Output the (x, y) coordinate of the center of the cell containing the given text.  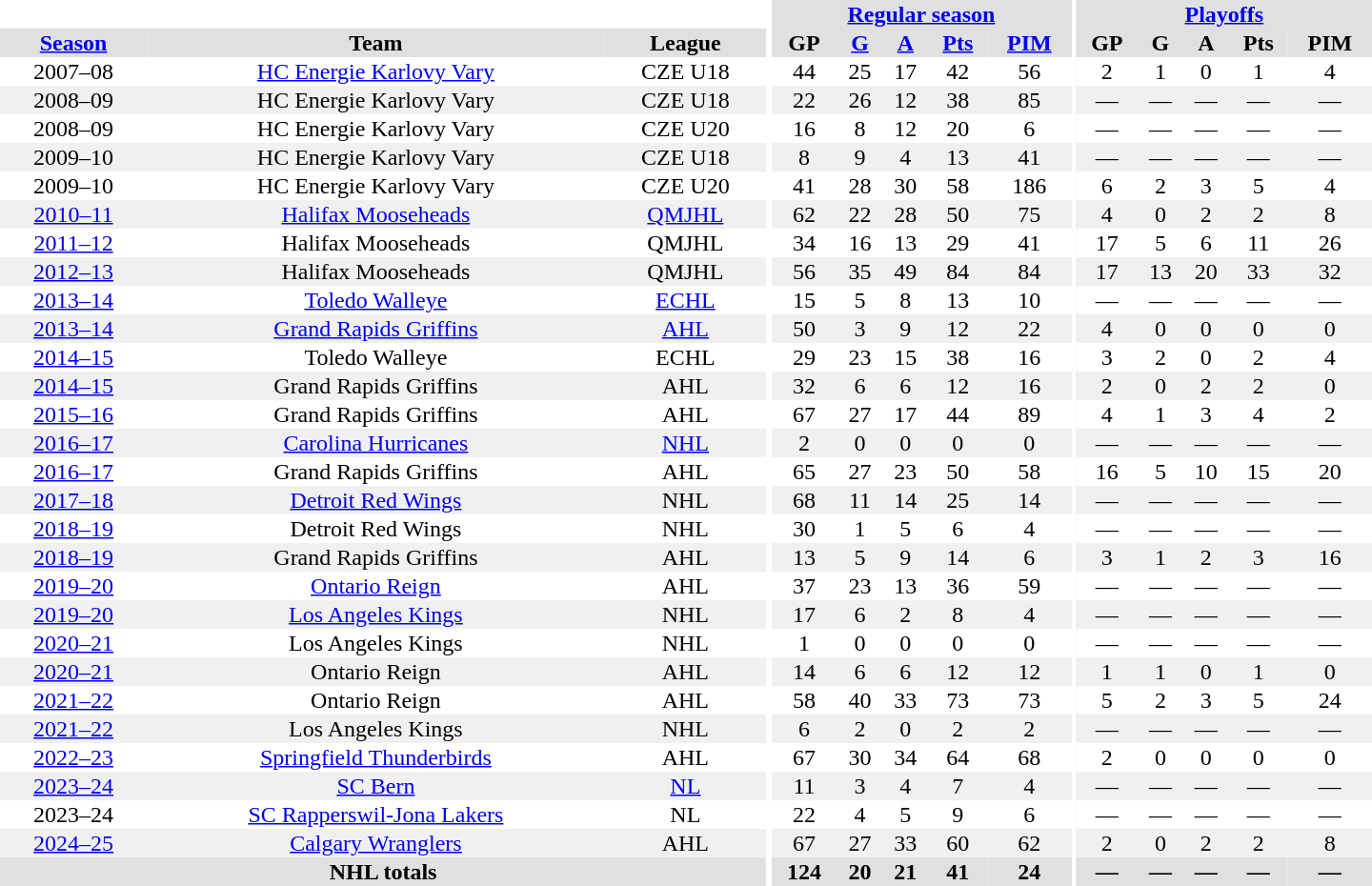
League (686, 43)
2017–18 (73, 500)
124 (804, 872)
36 (958, 586)
Playoffs (1224, 14)
60 (958, 843)
2011–12 (73, 243)
75 (1029, 214)
40 (860, 700)
65 (804, 472)
Calgary Wranglers (375, 843)
85 (1029, 100)
21 (905, 872)
7 (958, 786)
NHL totals (383, 872)
186 (1029, 186)
Season (73, 43)
35 (860, 272)
42 (958, 71)
SC Bern (375, 786)
37 (804, 586)
89 (1029, 414)
59 (1029, 586)
2022–23 (73, 757)
SC Rapperswil-Jona Lakers (375, 815)
Regular season (920, 14)
2024–25 (73, 843)
64 (958, 757)
2010–11 (73, 214)
Carolina Hurricanes (375, 443)
2007–08 (73, 71)
2015–16 (73, 414)
Springfield Thunderbirds (375, 757)
2012–13 (73, 272)
49 (905, 272)
Team (375, 43)
